Find where the given text appears and provide that cell's center as [X, Y] coordinate. 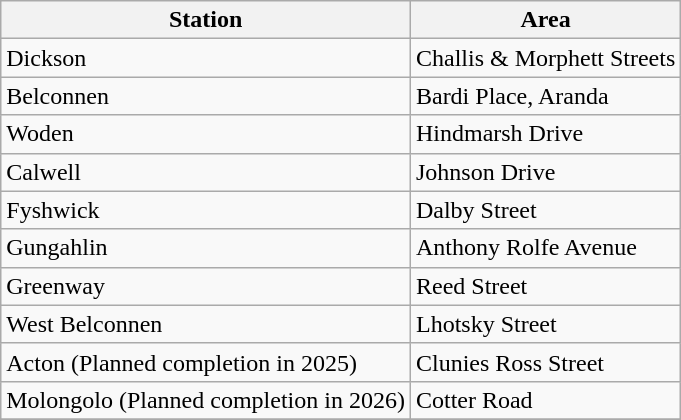
Fyshwick [206, 210]
Challis & Morphett Streets [545, 58]
West Belconnen [206, 324]
Clunies Ross Street [545, 362]
Gungahlin [206, 248]
Anthony Rolfe Avenue [545, 248]
Woden [206, 134]
Dalby Street [545, 210]
Acton (Planned completion in 2025) [206, 362]
Reed Street [545, 286]
Station [206, 20]
Dickson [206, 58]
Belconnen [206, 96]
Lhotsky Street [545, 324]
Johnson Drive [545, 172]
Greenway [206, 286]
Hindmarsh Drive [545, 134]
Calwell [206, 172]
Area [545, 20]
Bardi Place, Aranda [545, 96]
Molongolo (Planned completion in 2026) [206, 400]
Cotter Road [545, 400]
